Extract the [X, Y] coordinate from the center of the cell holding the provided text.  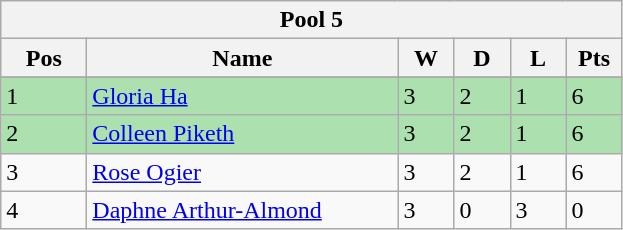
Colleen Piketh [242, 134]
4 [44, 210]
Pts [594, 58]
W [426, 58]
Gloria Ha [242, 96]
D [482, 58]
Daphne Arthur-Almond [242, 210]
Pool 5 [312, 20]
Name [242, 58]
Rose Ogier [242, 172]
L [538, 58]
Pos [44, 58]
